Identify which cell holds the provided text, then report its (x, y) central coordinate. 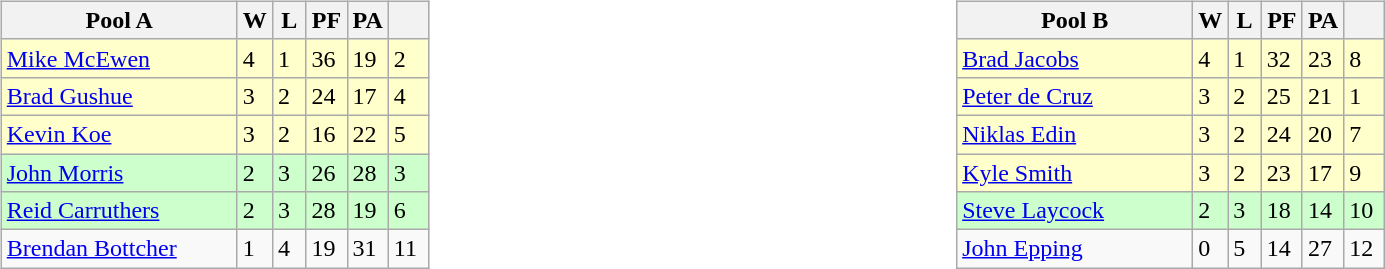
7 (1364, 134)
36 (326, 58)
26 (326, 173)
Niklas Edin (1075, 134)
John Morris (119, 173)
Brad Jacobs (1075, 58)
6 (408, 211)
Mike McEwen (119, 58)
John Epping (1075, 249)
8 (1364, 58)
Pool B (1075, 20)
25 (1282, 96)
21 (1322, 96)
Peter de Cruz (1075, 96)
Brendan Bottcher (119, 249)
0 (1210, 249)
18 (1282, 211)
Kevin Koe (119, 134)
27 (1322, 249)
Reid Carruthers (119, 211)
10 (1364, 211)
12 (1364, 249)
22 (368, 134)
11 (408, 249)
16 (326, 134)
32 (1282, 58)
Steve Laycock (1075, 211)
Kyle Smith (1075, 173)
Pool A (119, 20)
31 (368, 249)
9 (1364, 173)
20 (1322, 134)
Brad Gushue (119, 96)
